Capture the cell that displays the provided text and extract its (x, y) central coordinate. 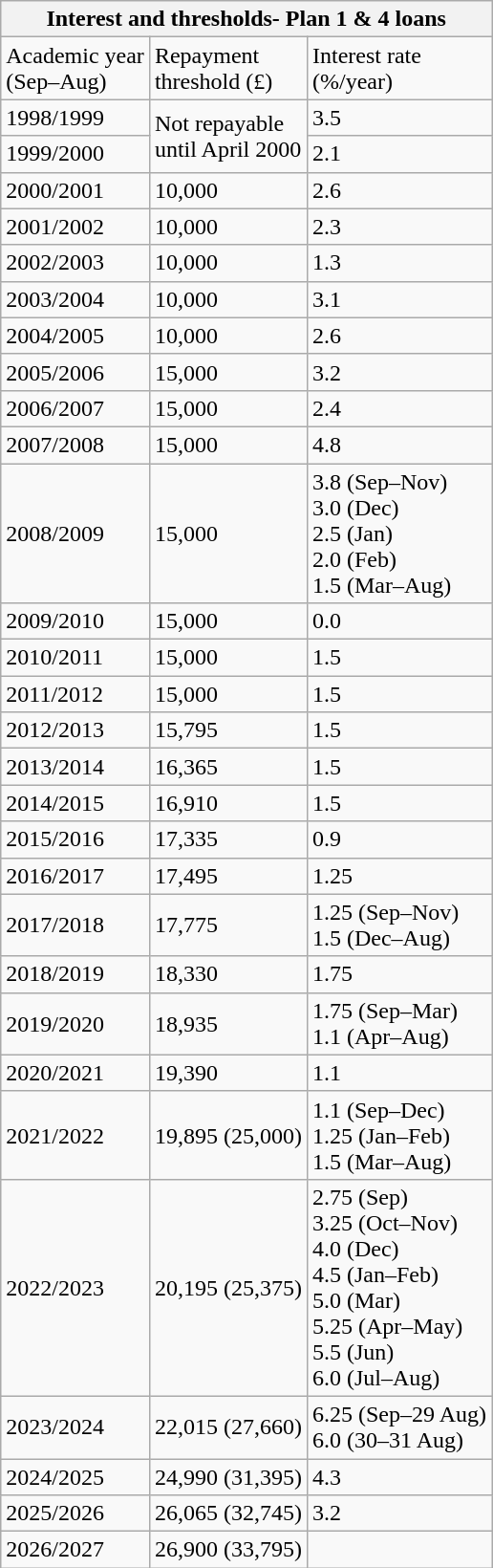
1999/2000 (75, 154)
16,365 (227, 767)
2011/2012 (75, 694)
4.3 (399, 1477)
2.1 (399, 154)
2021/2022 (75, 1135)
3.1 (399, 299)
Repayment threshold (£) (227, 69)
2001/2002 (75, 227)
17,775 (227, 926)
6.25 (Sep–29 Aug)6.0 (30–31 Aug) (399, 1426)
2003/2004 (75, 299)
26,900 (33,795) (227, 1550)
18,935 (227, 1023)
2002/2003 (75, 263)
26,065 (32,745) (227, 1514)
1998/1999 (75, 118)
2014/2015 (75, 803)
2023/2024 (75, 1426)
2009/2010 (75, 621)
19,390 (227, 1073)
1.25 (Sep–Nov)1.5 (Dec–Aug) (399, 926)
1.3 (399, 263)
3.5 (399, 118)
2000/2001 (75, 190)
2.4 (399, 408)
Interest and thresholds- Plan 1 & 4 loans (246, 19)
2007/2008 (75, 445)
2026/2027 (75, 1550)
1.1 (Sep–Dec)1.25 (Jan–Feb)1.5 (Mar–Aug) (399, 1135)
2019/2020 (75, 1023)
24,990 (31,395) (227, 1477)
2017/2018 (75, 926)
16,910 (227, 803)
2022/2023 (75, 1287)
2008/2009 (75, 533)
2010/2011 (75, 658)
0.9 (399, 839)
4.8 (399, 445)
19,895 (25,000) (227, 1135)
2.75 (Sep)3.25 (Oct–Nov)4.0 (Dec)4.5 (Jan–Feb)5.0 (Mar)5.25 (Apr–May)5.5 (Jun)6.0 (Jul–Aug) (399, 1287)
2018/2019 (75, 974)
15,795 (227, 730)
2020/2021 (75, 1073)
2013/2014 (75, 767)
Not repayableuntil April 2000 (227, 136)
2004/2005 (75, 336)
1.75 (399, 974)
1.75 (Sep–Mar)1.1 (Apr–Aug) (399, 1023)
2006/2007 (75, 408)
17,335 (227, 839)
1.25 (399, 876)
22,015 (27,660) (227, 1426)
2.3 (399, 227)
2025/2026 (75, 1514)
3.8 (Sep–Nov)3.0 (Dec)2.5 (Jan)2.0 (Feb)1.5 (Mar–Aug) (399, 533)
Interest rate(%/year) (399, 69)
1.1 (399, 1073)
17,495 (227, 876)
2016/2017 (75, 876)
2012/2013 (75, 730)
2024/2025 (75, 1477)
Academic year(Sep–Aug) (75, 69)
2005/2006 (75, 372)
0.0 (399, 621)
20,195 (25,375) (227, 1287)
2015/2016 (75, 839)
18,330 (227, 974)
